Extract the (X, Y) coordinate from the center of the cell holding the provided text.  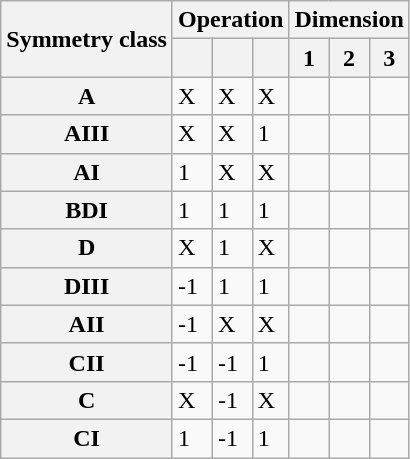
A (87, 96)
AI (87, 172)
Operation (230, 20)
AIII (87, 134)
Dimension (349, 20)
C (87, 400)
3 (389, 58)
CI (87, 438)
Symmetry class (87, 39)
AII (87, 324)
CII (87, 362)
BDI (87, 210)
DIII (87, 286)
2 (349, 58)
D (87, 248)
